From the cell containing the given text, extract its center point as (x, y) coordinate. 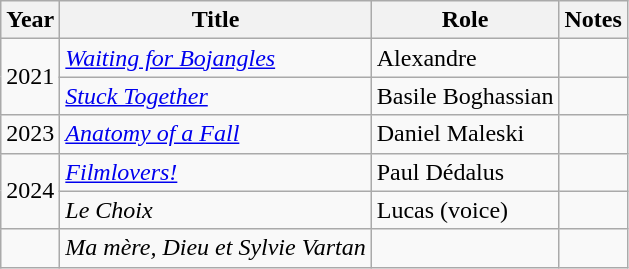
Notes (593, 20)
Filmlovers! (216, 172)
2023 (30, 134)
Year (30, 20)
2024 (30, 191)
Role (465, 20)
Ma mère, Dieu et Sylvie Vartan (216, 248)
Anatomy of a Fall (216, 134)
Le Choix (216, 210)
Stuck Together (216, 96)
Paul Dédalus (465, 172)
Waiting for Bojangles (216, 58)
2021 (30, 77)
Basile Boghassian (465, 96)
Alexandre (465, 58)
Lucas (voice) (465, 210)
Daniel Maleski (465, 134)
Title (216, 20)
